Return the (X, Y) coordinate for the center point of the cell that contains the specified text.  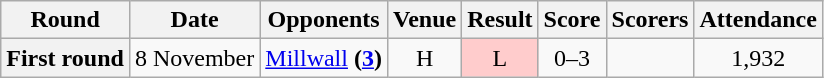
L (500, 58)
1,932 (758, 58)
Millwall (3) (324, 58)
Opponents (324, 20)
8 November (194, 58)
Scorers (650, 20)
Result (500, 20)
Score (572, 20)
Date (194, 20)
0–3 (572, 58)
Round (66, 20)
H (424, 58)
Venue (424, 20)
First round (66, 58)
Attendance (758, 20)
